Detect which cell encompasses the target text, then output its [x, y] center coordinate. 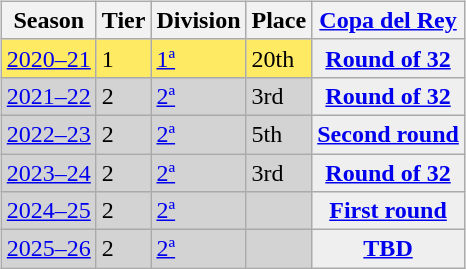
Tier [124, 20]
2025–26 [48, 249]
2021–22 [48, 96]
Division [198, 20]
First round [388, 211]
1 [124, 58]
1ª [198, 58]
20th [279, 58]
2022–23 [48, 134]
Copa del Rey [388, 20]
Second round [388, 134]
5th [279, 134]
Place [279, 20]
TBD [388, 249]
2024–25 [48, 211]
2020–21 [48, 58]
Season [48, 20]
2023–24 [48, 173]
